Detect which cell encompasses the target text, then output its (x, y) center coordinate. 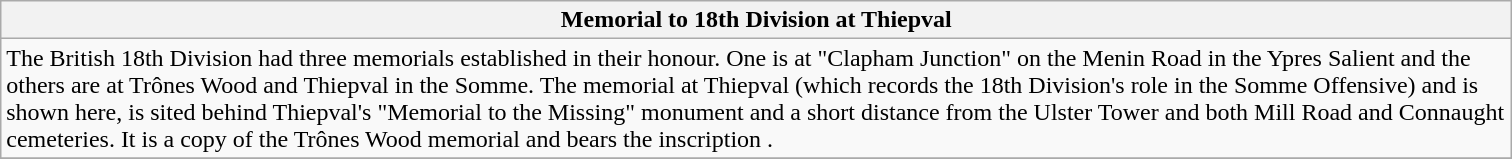
Memorial to 18th Division at Thiepval (756, 20)
